Return (x, y) of the center of cell containing provided text 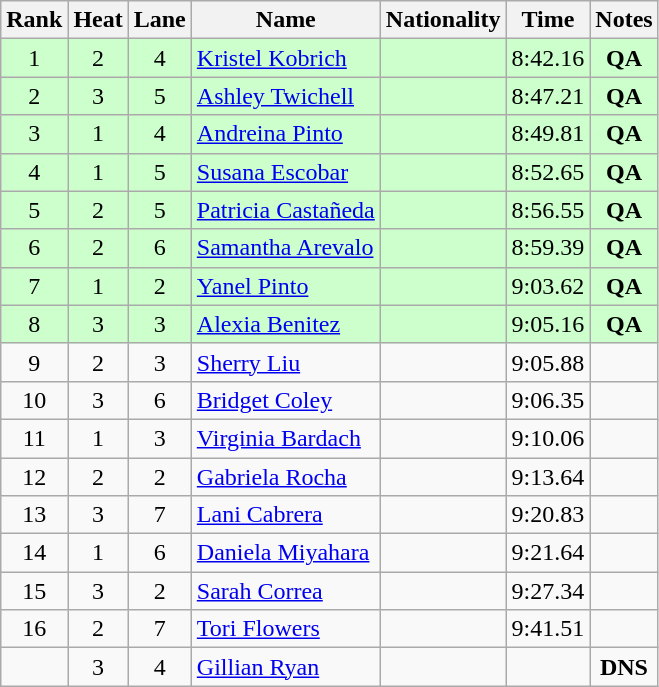
Rank (34, 20)
Lani Cabrera (286, 515)
9:05.88 (548, 362)
8:52.65 (548, 172)
8:49.81 (548, 134)
13 (34, 515)
Heat (98, 20)
Name (286, 20)
8 (34, 324)
Daniela Miyahara (286, 553)
8:59.39 (548, 248)
9:06.35 (548, 400)
14 (34, 553)
9:13.64 (548, 477)
9:27.34 (548, 591)
10 (34, 400)
Bridget Coley (286, 400)
9:20.83 (548, 515)
Gabriela Rocha (286, 477)
Alexia Benitez (286, 324)
9:03.62 (548, 286)
Samantha Arevalo (286, 248)
Tori Flowers (286, 629)
12 (34, 477)
DNS (624, 667)
9:41.51 (548, 629)
Lane (160, 20)
Sherry Liu (286, 362)
8:47.21 (548, 96)
Virginia Bardach (286, 438)
Time (548, 20)
Andreina Pinto (286, 134)
Kristel Kobrich (286, 58)
8:42.16 (548, 58)
11 (34, 438)
15 (34, 591)
9:21.64 (548, 553)
16 (34, 629)
9:05.16 (548, 324)
Sarah Correa (286, 591)
8:56.55 (548, 210)
Patricia Castañeda (286, 210)
9 (34, 362)
Susana Escobar (286, 172)
Notes (624, 20)
Nationality (443, 20)
Yanel Pinto (286, 286)
9:10.06 (548, 438)
Gillian Ryan (286, 667)
Ashley Twichell (286, 96)
